Extract the (X, Y) coordinate from the center of the cell holding the provided text.  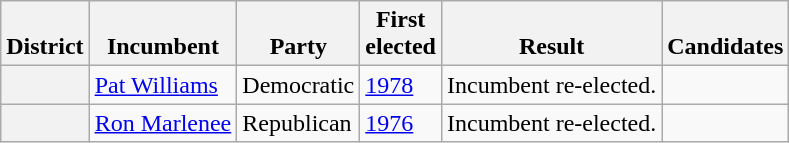
Candidates (726, 34)
Party (298, 34)
Incumbent (163, 34)
1978 (401, 85)
Ron Marlenee (163, 123)
Republican (298, 123)
District (45, 34)
1976 (401, 123)
Democratic (298, 85)
Firstelected (401, 34)
Pat Williams (163, 85)
Result (551, 34)
